Find where the given text appears and provide that cell's center as [x, y] coordinate. 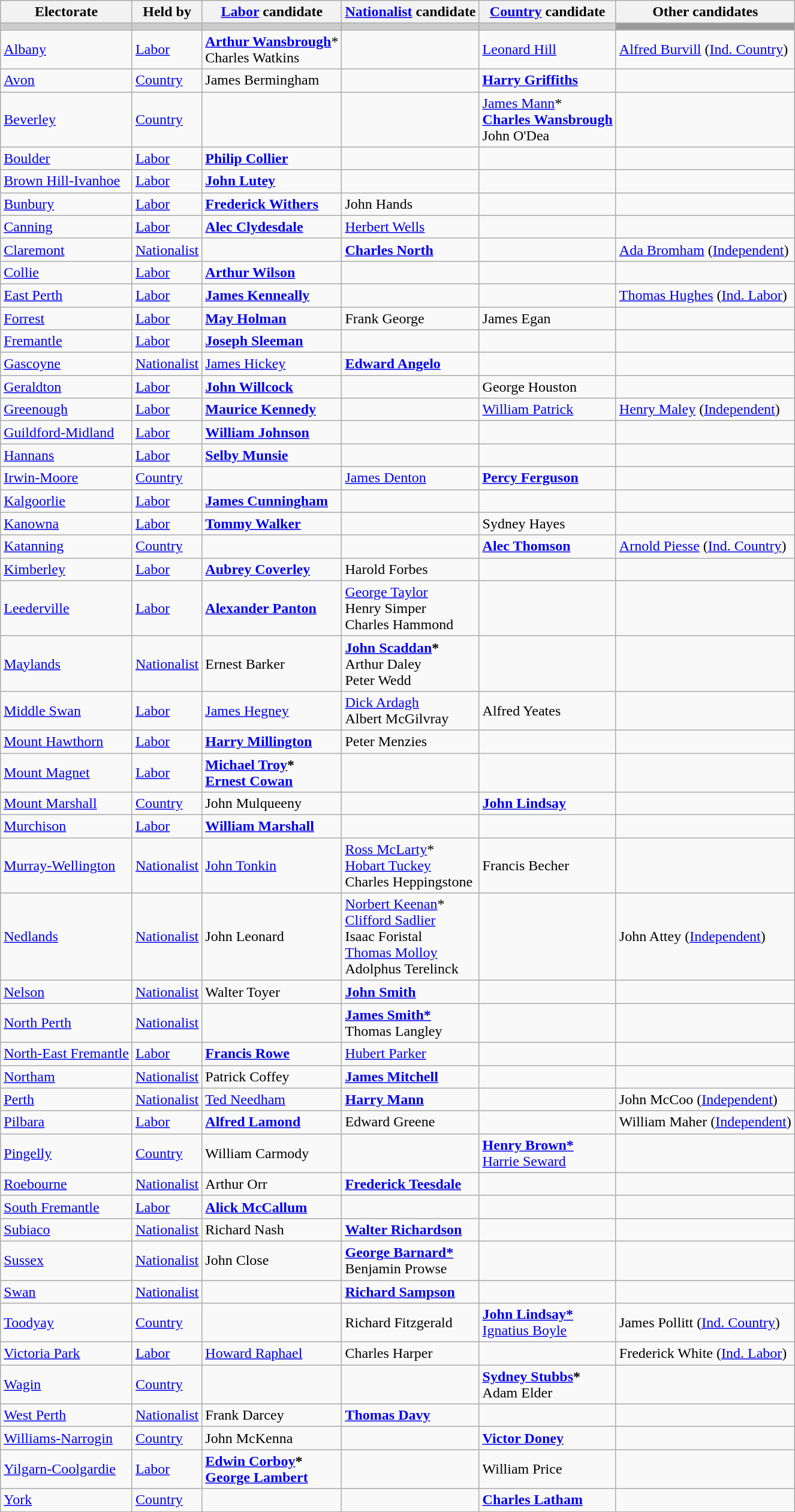
Geraldton [67, 387]
Country candidate [547, 12]
John Willcock [272, 387]
John Smith [410, 992]
Arthur Wansbrough* Charles Watkins [272, 49]
Harold Forbes [410, 569]
Labor candidate [272, 12]
North Perth [67, 1023]
John Hands [410, 204]
Fremantle [67, 341]
Collie [67, 272]
Mount Magnet [67, 772]
Richard Fitzgerald [410, 1323]
Bunbury [67, 204]
Gascoyne [67, 364]
Murray-Wellington [67, 865]
Alec Thomson [547, 546]
Swan [67, 1291]
Richard Sampson [410, 1291]
Edward Angelo [410, 364]
Walter Richardson [410, 1230]
Sydney Hayes [547, 524]
Nedlands [67, 937]
Frederick White (Ind. Labor) [705, 1354]
Charles Harper [410, 1354]
James Mann* Charles Wansbrough John O'Dea [547, 119]
John Lutey [272, 181]
Alick McCallum [272, 1207]
Leonard Hill [547, 49]
Henry Brown* Harrie Seward [547, 1153]
Guildford-Midland [67, 432]
Peter Menzies [410, 741]
Arthur Orr [272, 1184]
John Tonkin [272, 865]
John Scaddan* Arthur Daley Peter Wedd [410, 663]
Thomas Hughes (Ind. Labor) [705, 295]
Alfred Yeates [547, 710]
Philip Collier [272, 158]
Sussex [67, 1261]
Murchison [67, 826]
Aubrey Coverley [272, 569]
Frank Darcey [272, 1415]
Francis Rowe [272, 1054]
Sydney Stubbs* Adam Elder [547, 1384]
Mount Marshall [67, 804]
James Mitchell [410, 1077]
James Kenneally [272, 295]
James Egan [547, 318]
Kanowna [67, 524]
Maylands [67, 663]
Richard Nash [272, 1230]
John Mulqueeny [272, 804]
Harry Griffiths [547, 80]
Avon [67, 80]
Arthur Wilson [272, 272]
James Pollitt (Ind. Country) [705, 1323]
Kalgoorlie [67, 501]
James Hickey [272, 364]
West Perth [67, 1415]
James Hegney [272, 710]
Electorate [67, 12]
Subiaco [67, 1230]
Other candidates [705, 12]
Beverley [67, 119]
John Leonard [272, 937]
Howard Raphael [272, 1354]
Pilbara [67, 1122]
Ada Bromham (Independent) [705, 250]
Alexander Panton [272, 608]
Yilgarn-Coolgardie [67, 1469]
Herbert Wells [410, 227]
Boulder [67, 158]
Brown Hill-Ivanhoe [67, 181]
George Houston [547, 387]
Charles Latham [547, 1500]
Alec Clydesdale [272, 227]
Alfred Burvill (Ind. Country) [705, 49]
James Cunningham [272, 501]
Albany [67, 49]
Irwin-Moore [67, 478]
John McKenna [272, 1438]
Thomas Davy [410, 1415]
May Holman [272, 318]
Roebourne [67, 1184]
Kimberley [67, 569]
Held by [167, 12]
Nationalist candidate [410, 12]
Perth [67, 1099]
Leederville [67, 608]
Northam [67, 1077]
William Patrick [547, 410]
Arnold Piesse (Ind. Country) [705, 546]
Henry Maley (Independent) [705, 410]
Edwin Corboy* George Lambert [272, 1469]
John McCoo (Independent) [705, 1099]
Charles North [410, 250]
Pingelly [67, 1153]
Frederick Withers [272, 204]
Ross McLarty* Hobart Tuckey Charles Heppingstone [410, 865]
John Close [272, 1261]
William Carmody [272, 1153]
Frank George [410, 318]
James Denton [410, 478]
Nelson [67, 992]
Mount Hawthorn [67, 741]
Patrick Coffey [272, 1077]
York [67, 1500]
Hannans [67, 455]
Wagin [67, 1384]
George Barnard* Benjamin Prowse [410, 1261]
North-East Fremantle [67, 1054]
Walter Toyer [272, 992]
Forrest [67, 318]
Norbert Keenan* Clifford Sadlier Isaac Foristal Thomas Molloy Adolphus Terelinck [410, 937]
Percy Ferguson [547, 478]
James Bermingham [272, 80]
Victor Doney [547, 1438]
William Price [547, 1469]
Dick Ardagh Albert McGilvray [410, 710]
East Perth [67, 295]
Toodyay [67, 1323]
Alfred Lamond [272, 1122]
John Lindsay [547, 804]
John Lindsay* Ignatius Boyle [547, 1323]
Middle Swan [67, 710]
Harry Millington [272, 741]
Maurice Kennedy [272, 410]
Harry Mann [410, 1099]
Claremont [67, 250]
Frederick Teesdale [410, 1184]
Selby Munsie [272, 455]
Canning [67, 227]
William Johnson [272, 432]
Ernest Barker [272, 663]
William Maher (Independent) [705, 1122]
Ted Needham [272, 1099]
Victoria Park [67, 1354]
John Attey (Independent) [705, 937]
Michael Troy* Ernest Cowan [272, 772]
Williams-Narrogin [67, 1438]
Joseph Sleeman [272, 341]
Hubert Parker [410, 1054]
Edward Greene [410, 1122]
Francis Becher [547, 865]
Katanning [67, 546]
George Taylor Henry Simper Charles Hammond [410, 608]
South Fremantle [67, 1207]
Tommy Walker [272, 524]
Greenough [67, 410]
William Marshall [272, 826]
James Smith* Thomas Langley [410, 1023]
